Return (X, Y) of the center of cell containing provided text 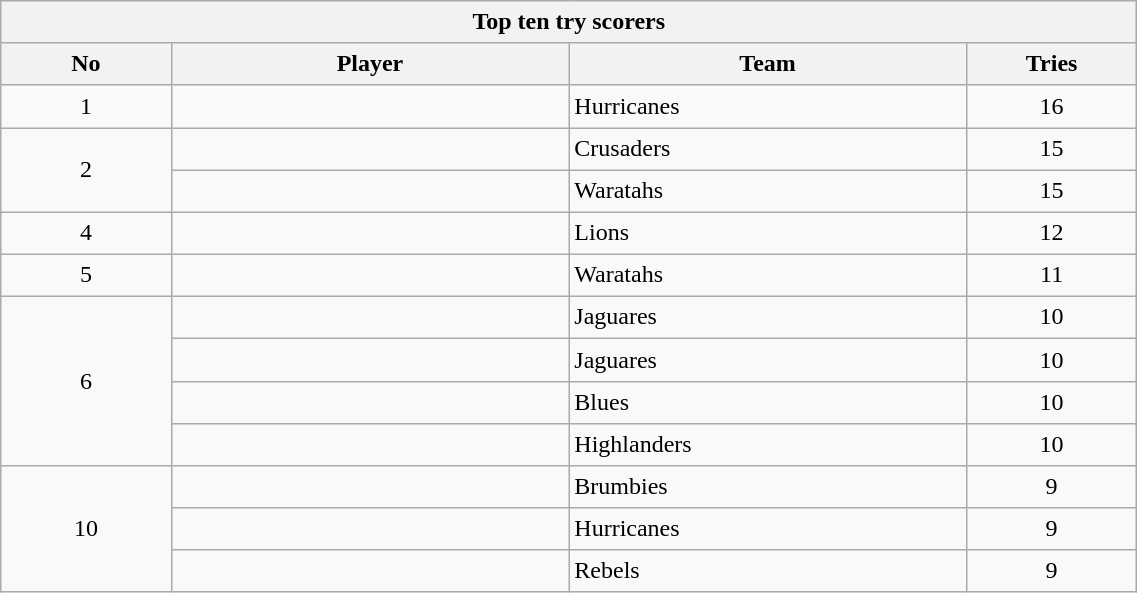
Blues (768, 402)
16 (1051, 106)
Crusaders (768, 149)
5 (86, 275)
1 (86, 106)
Player (370, 64)
Brumbies (768, 487)
Team (768, 64)
Lions (768, 233)
Tries (1051, 64)
12 (1051, 233)
4 (86, 233)
11 (1051, 275)
Rebels (768, 571)
2 (86, 170)
6 (86, 382)
Top ten try scorers (569, 22)
Highlanders (768, 444)
No (86, 64)
